Scan for the cell matching the given text and deliver its (x, y) coordinate at center. 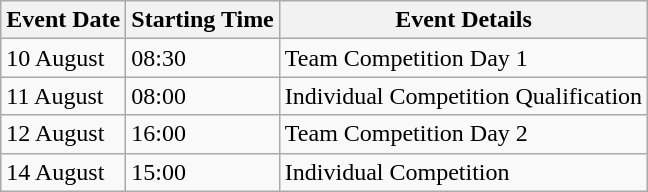
12 August (64, 134)
10 August (64, 58)
Event Date (64, 20)
Individual Competition Qualification (463, 96)
Individual Competition (463, 172)
11 August (64, 96)
14 August (64, 172)
Starting Time (203, 20)
15:00 (203, 172)
Team Competition Day 2 (463, 134)
08:00 (203, 96)
16:00 (203, 134)
Event Details (463, 20)
Team Competition Day 1 (463, 58)
08:30 (203, 58)
